From the cell containing the given text, extract its center point as (X, Y) coordinate. 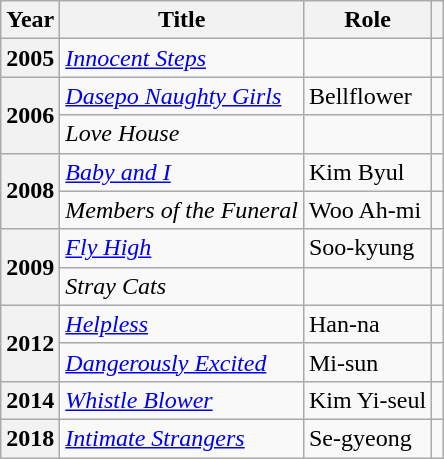
2005 (30, 58)
Helpless (182, 324)
Baby and I (182, 172)
Bellflower (367, 96)
Kim Byul (367, 172)
Dasepo Naughty Girls (182, 96)
2009 (30, 267)
Title (182, 20)
Year (30, 20)
Members of the Funeral (182, 210)
2014 (30, 400)
Kim Yi-seul (367, 400)
Whistle Blower (182, 400)
Love House (182, 134)
Fly High (182, 248)
Dangerously Excited (182, 362)
Se-gyeong (367, 438)
Intimate Strangers (182, 438)
2012 (30, 343)
Mi-sun (367, 362)
Innocent Steps (182, 58)
2006 (30, 115)
Soo-kyung (367, 248)
2008 (30, 191)
2018 (30, 438)
Han-na (367, 324)
Role (367, 20)
Stray Cats (182, 286)
Woo Ah-mi (367, 210)
